Determine the (x, y) coordinate at the center of the cell enclosing the given text.  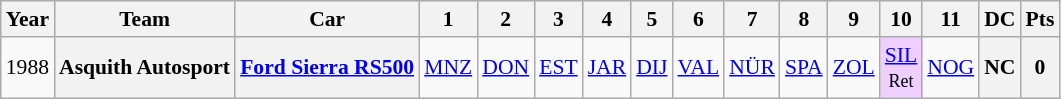
Year (28, 19)
Team (144, 19)
1988 (28, 68)
11 (950, 19)
DON (506, 68)
7 (752, 19)
Asquith Autosport (144, 68)
8 (804, 19)
4 (608, 19)
NC (1000, 68)
ZOL (854, 68)
SPA (804, 68)
2 (506, 19)
SILRet (902, 68)
NOG (950, 68)
DIJ (652, 68)
0 (1040, 68)
VAL (698, 68)
10 (902, 19)
MNZ (448, 68)
9 (854, 19)
NÜR (752, 68)
JAR (608, 68)
6 (698, 19)
1 (448, 19)
EST (558, 68)
DC (1000, 19)
Ford Sierra RS500 (327, 68)
5 (652, 19)
Car (327, 19)
Pts (1040, 19)
3 (558, 19)
